Capture the cell that displays the provided text and extract its (x, y) central coordinate. 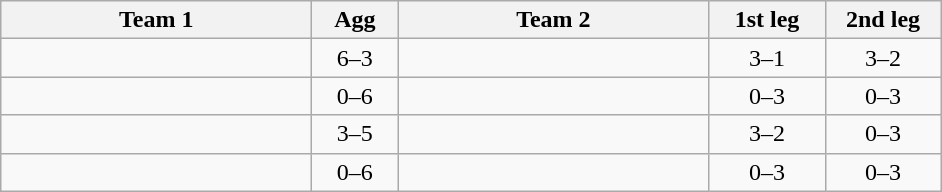
6–3 (355, 58)
Agg (355, 20)
2nd leg (883, 20)
3–5 (355, 134)
Team 2 (554, 20)
1st leg (767, 20)
3–1 (767, 58)
Team 1 (156, 20)
